Extract the (X, Y) coordinate from the center of the cell holding the provided text.  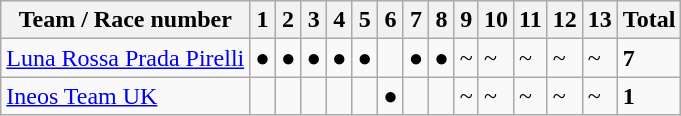
3 (314, 20)
13 (600, 20)
Luna Rossa Prada Pirelli (126, 58)
2 (288, 20)
9 (466, 20)
Total (649, 20)
8 (442, 20)
6 (391, 20)
5 (365, 20)
4 (339, 20)
12 (564, 20)
Ineos Team UK (126, 96)
Team / Race number (126, 20)
10 (496, 20)
11 (530, 20)
